Output the (X, Y) coordinate of the center of the cell containing the given text.  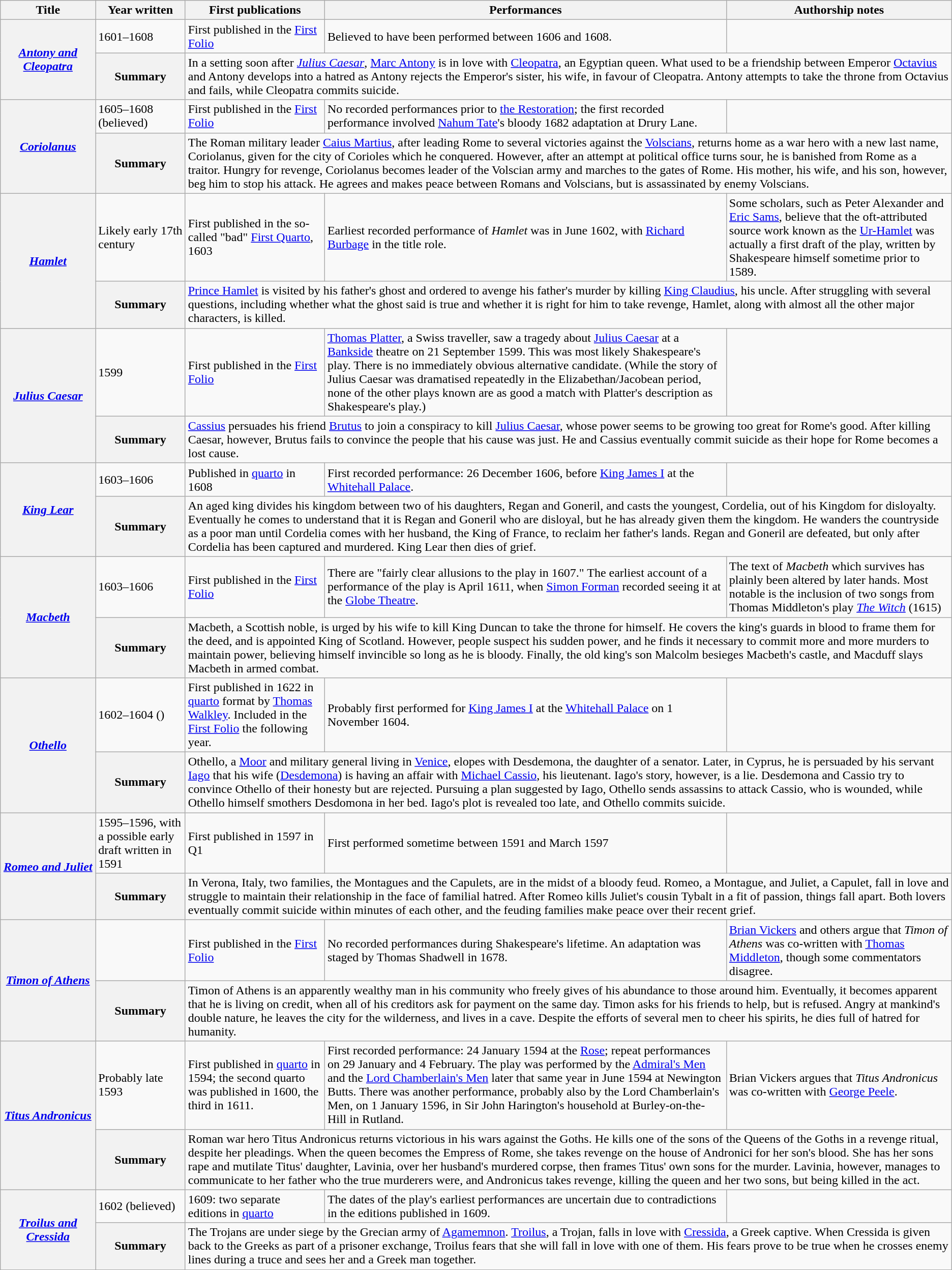
King Lear (48, 510)
1605–1608 (believed) (140, 116)
1609: two separate editions in quarto (255, 1206)
Coriolanus (48, 146)
Julius Caesar (48, 396)
1599 (140, 372)
1601–1608 (140, 37)
First published in quarto in 1594; the second quarto was published in 1600, the third in 1611. (255, 1085)
Performances (525, 10)
Titus Andronicus (48, 1115)
First published in 1597 in Q1 (255, 843)
First publications (255, 10)
Brian Vickers argues that Titus Andronicus was co-written with George Peele. (839, 1085)
No recorded performances prior to the Restoration; the first recorded performance involved Nahum Tate's bloody 1682 adaptation at Drury Lane. (525, 116)
Likely early 17th century (140, 237)
Believed to have been performed between 1606 and 1608. (525, 37)
No recorded performances during Shakespeare's lifetime. An adaptation was staged by Thomas Shadwell in 1678. (525, 950)
1595–1596, with a possible early draft written in 1591 (140, 843)
Macbeth (48, 617)
Published in quarto in 1608 (255, 479)
Earliest recorded performance of Hamlet was in June 1602, with Richard Burbage in the title role. (525, 237)
Romeo and Juliet (48, 867)
1602–1604 () (140, 715)
Brian Vickers and others argue that Timon of Athens was co-written with Thomas Middleton, though some commentators disagree. (839, 950)
First published in the so-called "bad" First Quarto, 1603 (255, 237)
Othello (48, 746)
Title (48, 10)
Probably first performed for King James I at the Whitehall Palace on 1 November 1604. (525, 715)
Hamlet (48, 260)
1602 (believed) (140, 1206)
Authorship notes (839, 10)
Probably late 1593 (140, 1085)
Troilus and Cressida (48, 1230)
The dates of the play's earliest performances are uncertain due to contradictions in the editions published in 1609. (525, 1206)
Antony and Cleopatra (48, 60)
First recorded performance: 26 December 1606, before King James I at the Whitehall Palace. (525, 479)
First published in 1622 in quarto format by Thomas Walkley. Included in the First Folio the following year. (255, 715)
First performed sometime between 1591 and March 1597 (525, 843)
Year written (140, 10)
Timon of Athens (48, 981)
